Provide the (x, y) coordinate of the cell's center where the given text is located.  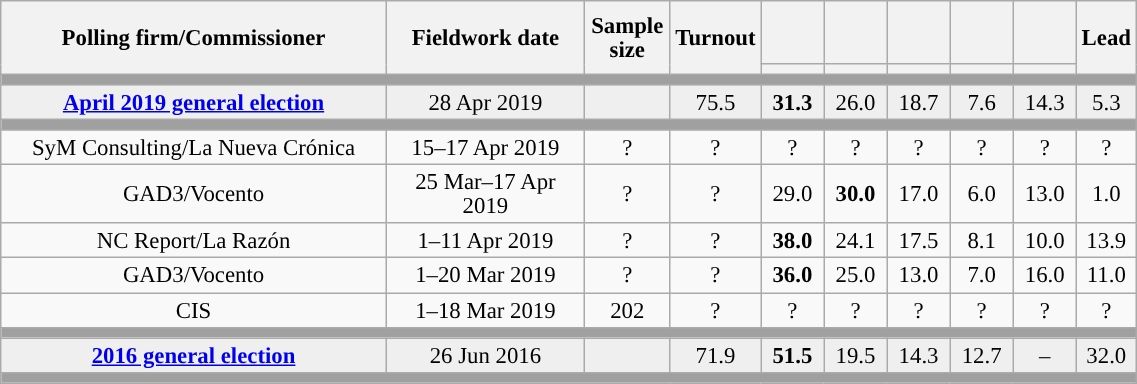
13.9 (1106, 242)
29.0 (792, 194)
Sample size (627, 38)
Fieldwork date (485, 38)
25.0 (856, 276)
1–11 Apr 2019 (485, 242)
Polling firm/Commissioner (194, 38)
28 Apr 2019 (485, 102)
7.0 (982, 276)
10.0 (1044, 242)
26 Jun 2016 (485, 356)
SyM Consulting/La Nueva Crónica (194, 148)
19.5 (856, 356)
24.1 (856, 242)
1.0 (1106, 194)
7.6 (982, 102)
51.5 (792, 356)
CIS (194, 310)
2016 general election (194, 356)
11.0 (1106, 276)
36.0 (792, 276)
30.0 (856, 194)
1–20 Mar 2019 (485, 276)
1–18 Mar 2019 (485, 310)
– (1044, 356)
71.9 (716, 356)
18.7 (918, 102)
75.5 (716, 102)
8.1 (982, 242)
Lead (1106, 38)
NC Report/La Razón (194, 242)
6.0 (982, 194)
26.0 (856, 102)
15–17 Apr 2019 (485, 148)
5.3 (1106, 102)
16.0 (1044, 276)
38.0 (792, 242)
April 2019 general election (194, 102)
17.0 (918, 194)
12.7 (982, 356)
202 (627, 310)
25 Mar–17 Apr 2019 (485, 194)
Turnout (716, 38)
17.5 (918, 242)
32.0 (1106, 356)
31.3 (792, 102)
